Provide the (x, y) coordinate of the cell's center where the given text is located.  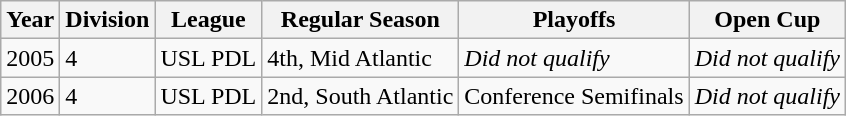
Regular Season (360, 20)
4th, Mid Atlantic (360, 58)
Division (108, 20)
League (208, 20)
Year (30, 20)
2005 (30, 58)
Conference Semifinals (574, 96)
2006 (30, 96)
Playoffs (574, 20)
Open Cup (767, 20)
2nd, South Atlantic (360, 96)
